Search for the cell housing the specified text and yield its [x, y] center coordinate. 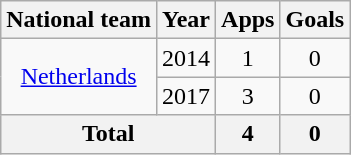
Goals [315, 20]
2014 [186, 58]
Apps [248, 20]
National team [79, 20]
2017 [186, 96]
Year [186, 20]
Total [108, 134]
1 [248, 58]
4 [248, 134]
3 [248, 96]
Netherlands [79, 77]
